Determine the (x, y) coordinate at the center of the cell enclosing the given text.  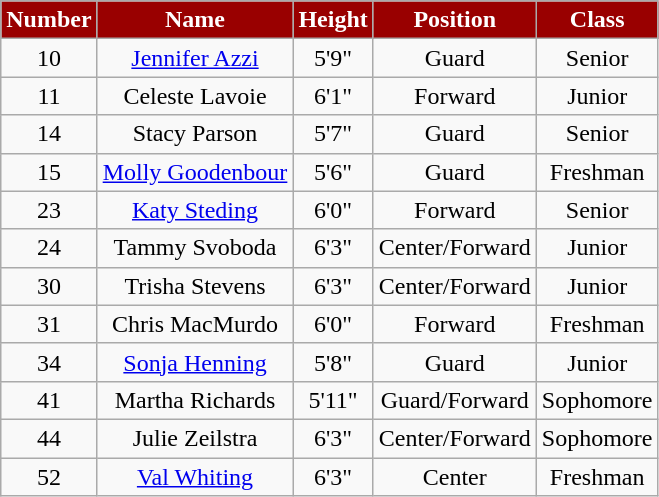
5'7" (333, 134)
Molly Goodenbour (195, 172)
Position (454, 20)
Stacy Parson (195, 134)
23 (49, 210)
Celeste Lavoie (195, 96)
Name (195, 20)
15 (49, 172)
Height (333, 20)
31 (49, 324)
14 (49, 134)
Sonja Henning (195, 362)
6'1" (333, 96)
5'11" (333, 400)
Guard/Forward (454, 400)
30 (49, 286)
Class (597, 20)
Tammy Svoboda (195, 248)
5'8" (333, 362)
Chris MacMurdo (195, 324)
44 (49, 438)
52 (49, 477)
Jennifer Azzi (195, 58)
5'6" (333, 172)
Trisha Stevens (195, 286)
41 (49, 400)
10 (49, 58)
34 (49, 362)
Katy Steding (195, 210)
Number (49, 20)
5'9" (333, 58)
Val Whiting (195, 477)
Martha Richards (195, 400)
Center (454, 477)
Julie Zeilstra (195, 438)
24 (49, 248)
11 (49, 96)
